Return the [X, Y] coordinate for the center point of the cell that contains the specified text.  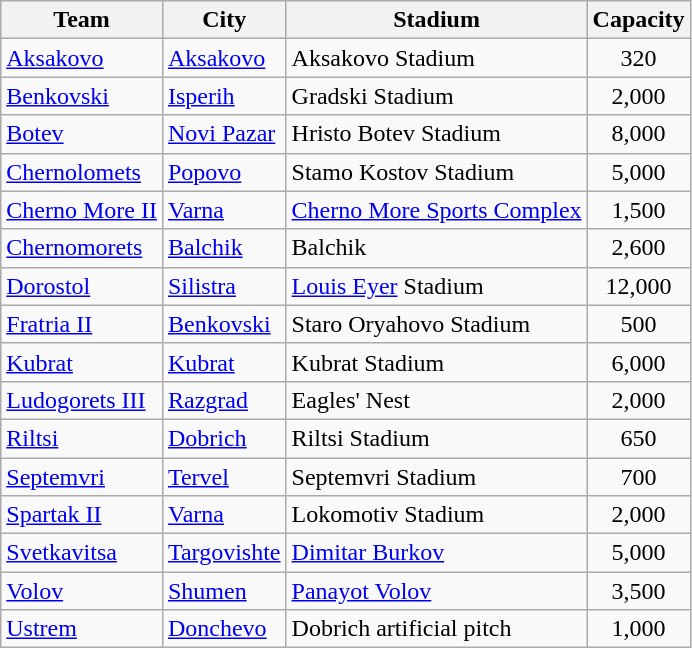
700 [638, 477]
Kubrat Stadium [436, 362]
Tervel [224, 477]
Gradski Stadium [436, 96]
Septemvri [82, 477]
650 [638, 438]
1,500 [638, 210]
500 [638, 324]
Staro Oryahovo Stadium [436, 324]
Lokomotiv Stadium [436, 515]
City [224, 20]
Septemvri Stadium [436, 477]
Ustrem [82, 629]
Panayot Volov [436, 591]
Aksakovo Stadium [436, 58]
Shumen [224, 591]
Capacity [638, 20]
8,000 [638, 134]
Isperih [224, 96]
Svetkavitsa [82, 553]
Silistra [224, 286]
Botev [82, 134]
Hristo Botev Stadium [436, 134]
Riltsi Stadium [436, 438]
Stamo Kostov Stadium [436, 172]
1,000 [638, 629]
Riltsi [82, 438]
Popovo [224, 172]
Eagles' Nest [436, 400]
Donchevo [224, 629]
Targovishte [224, 553]
Dimitar Burkov [436, 553]
Dobrich artificial pitch [436, 629]
Volov [82, 591]
Dorostol [82, 286]
Chernomorets [82, 248]
Chernolomets [82, 172]
3,500 [638, 591]
Team [82, 20]
Louis Eyer Stadium [436, 286]
Novi Pazar [224, 134]
Razgrad [224, 400]
Dobrich [224, 438]
6,000 [638, 362]
Fratria II [82, 324]
Cherno More Sports Complex [436, 210]
12,000 [638, 286]
Stadium [436, 20]
320 [638, 58]
Ludogorets III [82, 400]
Cherno More II [82, 210]
Spartak II [82, 515]
2,600 [638, 248]
